Detect which cell encompasses the target text, then output its [x, y] center coordinate. 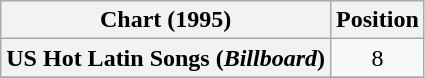
8 [378, 58]
US Hot Latin Songs (Billboard) [166, 58]
Chart (1995) [166, 20]
Position [378, 20]
